Capture the cell that displays the provided text and extract its [X, Y] central coordinate. 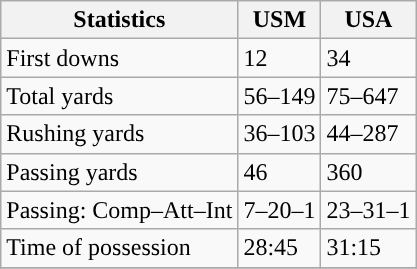
Total yards [120, 96]
56–149 [280, 96]
34 [368, 58]
7–20–1 [280, 210]
USA [368, 20]
31:15 [368, 248]
44–287 [368, 134]
28:45 [280, 248]
Statistics [120, 20]
First downs [120, 58]
Rushing yards [120, 134]
Passing: Comp–Att–Int [120, 210]
36–103 [280, 134]
Passing yards [120, 172]
Time of possession [120, 248]
46 [280, 172]
75–647 [368, 96]
12 [280, 58]
360 [368, 172]
USM [280, 20]
23–31–1 [368, 210]
